Return the (x, y) coordinate for the center point of the cell that contains the specified text.  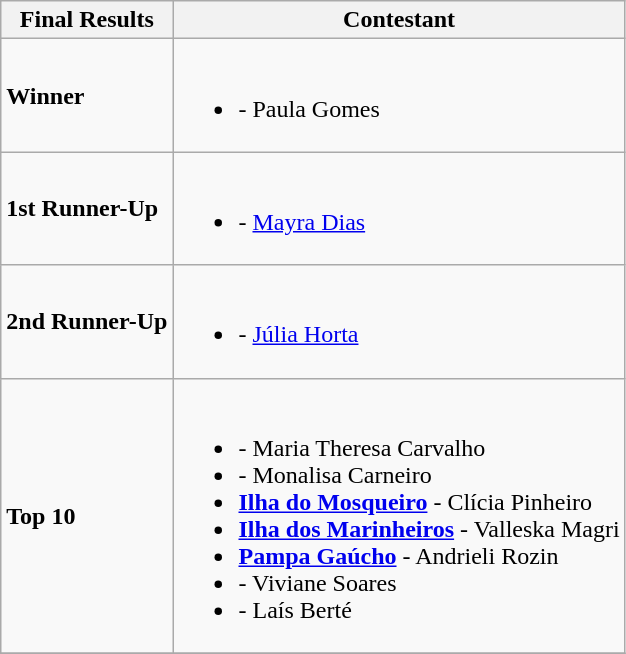
2nd Runner-Up (87, 322)
- Júlia Horta (399, 322)
Contestant (399, 20)
Final Results (87, 20)
Winner (87, 96)
Top 10 (87, 516)
1st Runner-Up (87, 208)
- Paula Gomes (399, 96)
- Mayra Dias (399, 208)
